Provide the (x, y) coordinate of the cell's center where the given text is located.  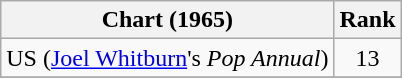
Chart (1965) (168, 20)
US (Joel Whitburn's Pop Annual) (168, 58)
13 (368, 58)
Rank (368, 20)
